Determine the (X, Y) coordinate at the center of the cell enclosing the given text.  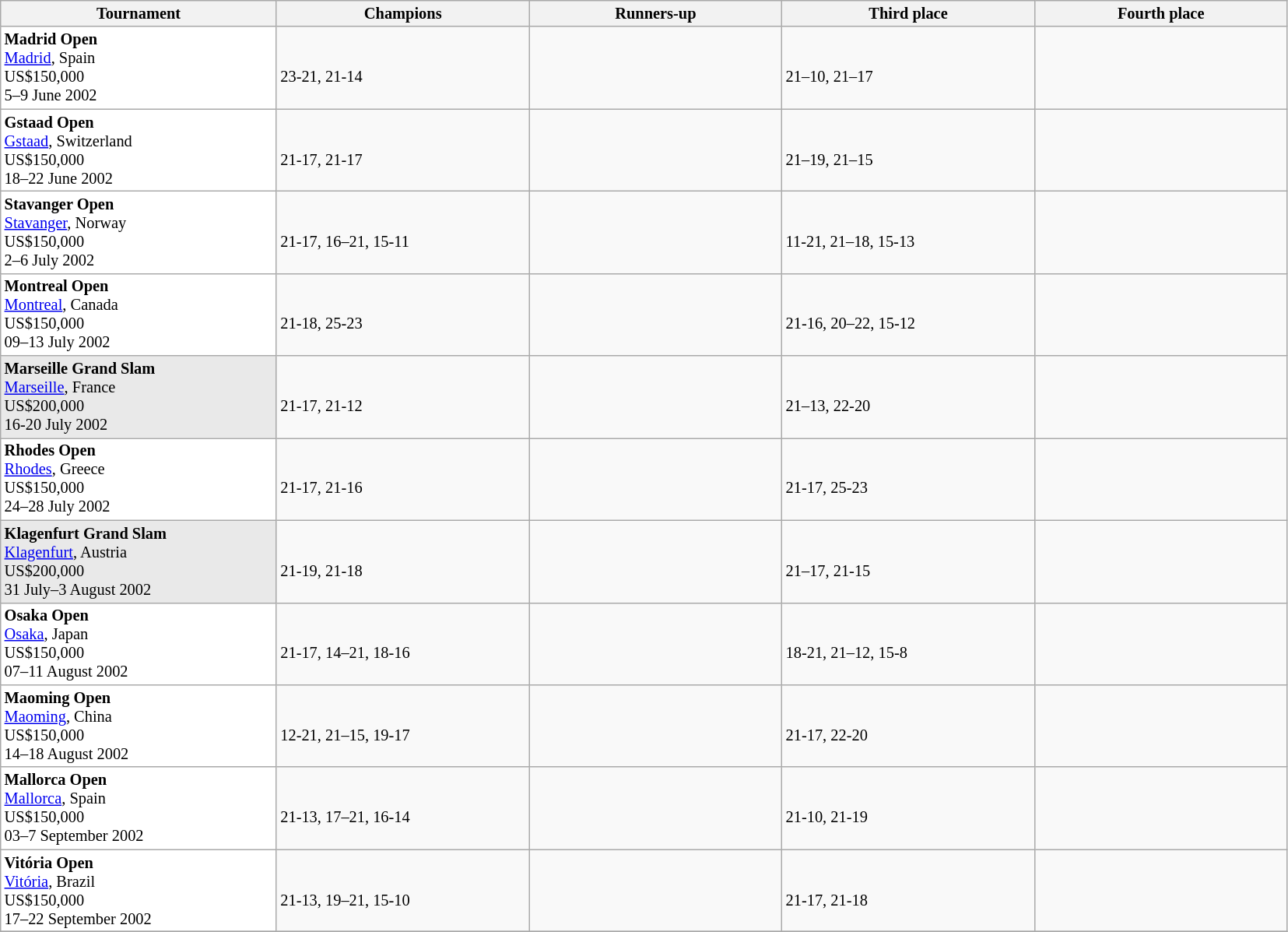
Marseille Grand SlamMarseille, FranceUS$200,00016-20 July 2002 (139, 397)
21-17, 25-23 (909, 479)
21-17, 21-16 (403, 479)
21-13, 19–21, 15-10 (403, 891)
Runners-up (655, 13)
21-17, 21-12 (403, 397)
21-19, 21-18 (403, 561)
21–19, 21–15 (909, 150)
11-21, 21–18, 15-13 (909, 232)
21–10, 21–17 (909, 68)
21-17, 21-18 (909, 891)
Tournament (139, 13)
Rhodes OpenRhodes, GreeceUS$150,00024–28 July 2002 (139, 479)
Mallorca OpenMallorca, SpainUS$150,00003–7 September 2002 (139, 808)
21-13, 17–21, 16-14 (403, 808)
Champions (403, 13)
21-17, 21-17 (403, 150)
21–13, 22-20 (909, 397)
Fourth place (1161, 13)
Maoming OpenMaoming, ChinaUS$150,00014–18 August 2002 (139, 726)
21–17, 21-15 (909, 561)
21-17, 14–21, 18-16 (403, 644)
21-17, 16–21, 15-11 (403, 232)
Gstaad OpenGstaad, SwitzerlandUS$150,00018–22 June 2002 (139, 150)
21-17, 22-20 (909, 726)
Third place (909, 13)
23-21, 21-14 (403, 68)
12-21, 21–15, 19-17 (403, 726)
Stavanger OpenStavanger, NorwayUS$150,0002–6 July 2002 (139, 232)
21-16, 20–22, 15-12 (909, 315)
Montreal OpenMontreal, CanadaUS$150,00009–13 July 2002 (139, 315)
Madrid OpenMadrid, SpainUS$150,0005–9 June 2002 (139, 68)
Vitória OpenVitória, BrazilUS$150,00017–22 September 2002 (139, 891)
Klagenfurt Grand SlamKlagenfurt, AustriaUS$200,00031 July–3 August 2002 (139, 561)
18-21, 21–12, 15-8 (909, 644)
21-18, 25-23 (403, 315)
Osaka OpenOsaka, JapanUS$150,00007–11 August 2002 (139, 644)
21-10, 21-19 (909, 808)
